Detect which cell encompasses the target text, then output its (X, Y) center coordinate. 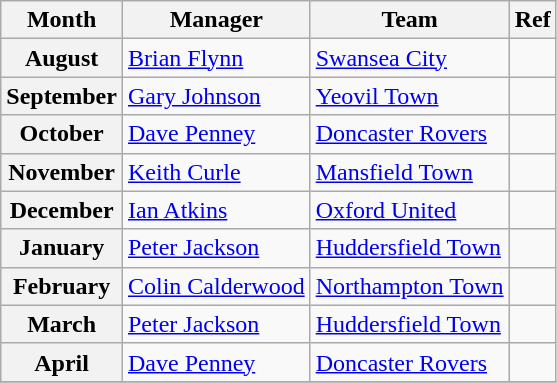
Manager (216, 20)
Brian Flynn (216, 58)
Ian Atkins (216, 210)
Month (62, 20)
March (62, 324)
September (62, 96)
October (62, 134)
February (62, 286)
Team (410, 20)
April (62, 362)
Keith Curle (216, 172)
August (62, 58)
Ref (532, 20)
Colin Calderwood (216, 286)
Oxford United (410, 210)
December (62, 210)
Yeovil Town (410, 96)
Swansea City (410, 58)
Northampton Town (410, 286)
Mansfield Town (410, 172)
Gary Johnson (216, 96)
January (62, 248)
November (62, 172)
